Return the [x, y] coordinate for the center point of the cell that contains the specified text.  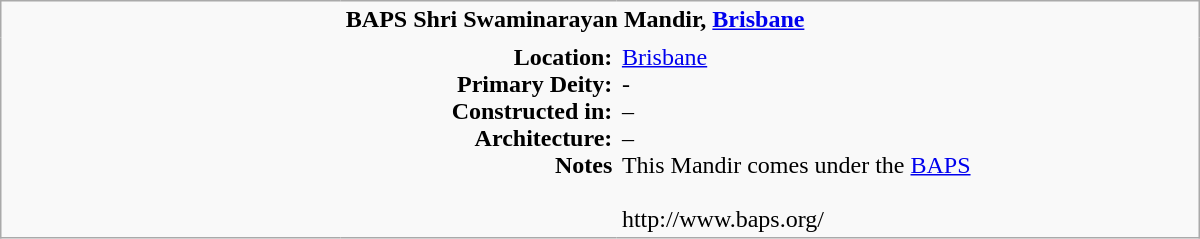
BAPS Shri Swaminarayan Mandir, Brisbane [770, 20]
Location: Primary Deity:Constructed in:Architecture:Notes [479, 138]
Brisbane - – – This Mandir comes under the BAPS http://www.baps.org/ [908, 138]
